Detect which cell encompasses the target text, then output its [x, y] center coordinate. 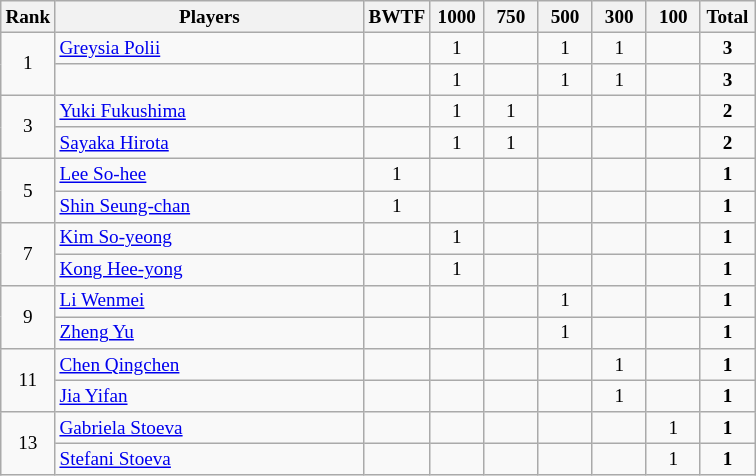
BWTF [397, 17]
11 [28, 380]
Kong Hee-yong [210, 270]
Stefani Stoeva [210, 460]
Gabriela Stoeva [210, 428]
Lee So-hee [210, 175]
500 [565, 17]
Shin Seung-chan [210, 206]
Li Wenmei [210, 301]
Total [727, 17]
Chen Qingchen [210, 365]
Yuki Fukushima [210, 111]
1000 [457, 17]
Zheng Yu [210, 333]
Sayaka Hirota [210, 143]
Jia Yifan [210, 396]
9 [28, 316]
Greysia Polii [210, 48]
5 [28, 190]
100 [673, 17]
Kim So-yeong [210, 238]
750 [511, 17]
300 [619, 17]
Players [210, 17]
13 [28, 444]
Rank [28, 17]
7 [28, 254]
